Find where the given text appears and provide that cell's center as (x, y) coordinate. 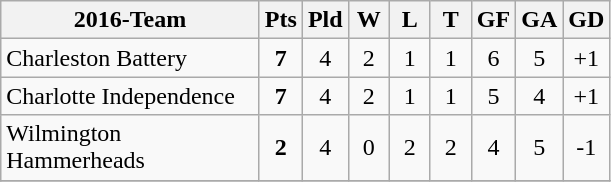
GD (586, 20)
L (410, 20)
T (450, 20)
6 (493, 58)
Pts (280, 20)
GA (540, 20)
Wilmington Hammerheads (130, 148)
W (368, 20)
-1 (586, 148)
0 (368, 148)
Charlotte Independence (130, 96)
Pld (325, 20)
2016-Team (130, 20)
GF (493, 20)
Charleston Battery (130, 58)
